Extract the [x, y] coordinate from the center of the cell holding the provided text.  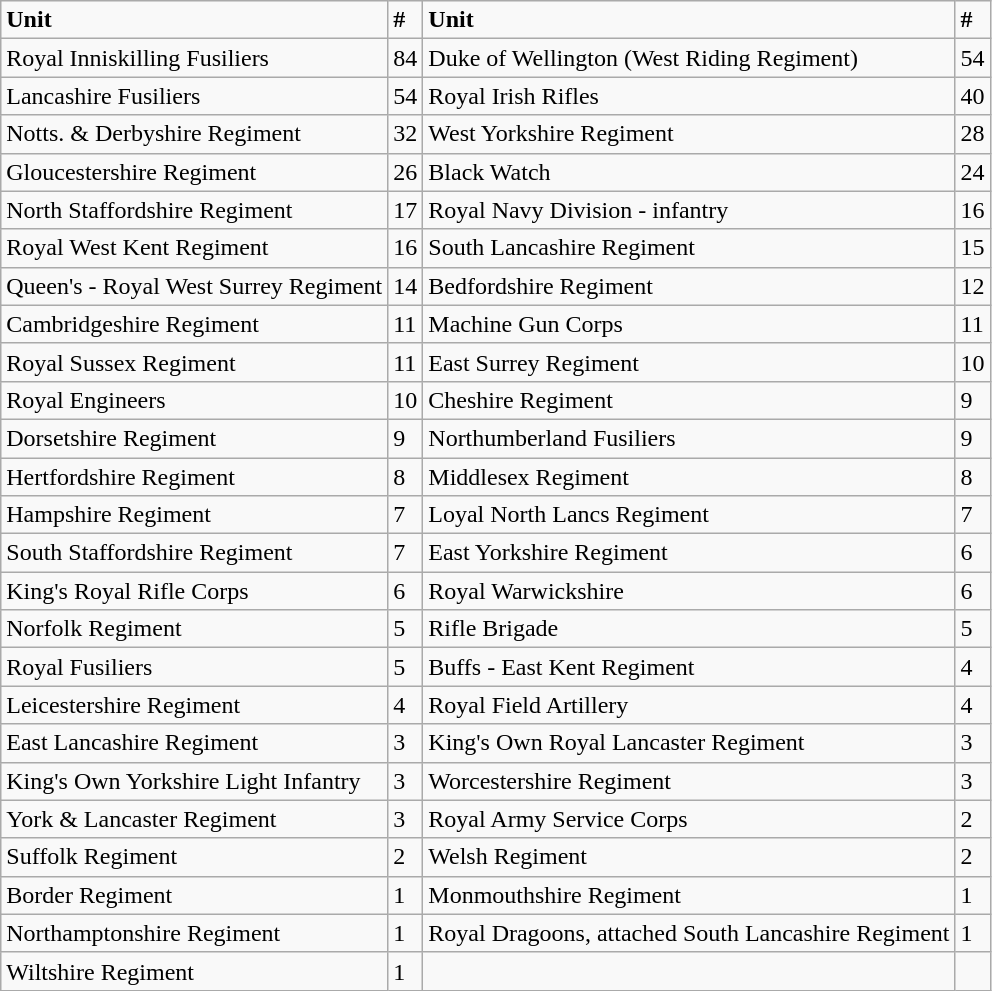
Duke of Wellington (West Riding Regiment) [689, 58]
Cheshire Regiment [689, 400]
East Surrey Regiment [689, 362]
South Lancashire Regiment [689, 248]
32 [406, 134]
12 [972, 286]
Royal Army Service Corps [689, 819]
Royal Engineers [194, 400]
14 [406, 286]
Dorsetshire Regiment [194, 438]
Welsh Regiment [689, 857]
Rifle Brigade [689, 629]
West Yorkshire Regiment [689, 134]
Royal Inniskilling Fusiliers [194, 58]
South Staffordshire Regiment [194, 553]
Queen's - Royal West Surrey Regiment [194, 286]
17 [406, 210]
15 [972, 248]
Loyal North Lancs Regiment [689, 515]
Suffolk Regiment [194, 857]
Notts. & Derbyshire Regiment [194, 134]
Royal West Kent Regiment [194, 248]
Hertfordshire Regiment [194, 477]
Machine Gun Corps [689, 324]
Gloucestershire Regiment [194, 172]
Royal Sussex Regiment [194, 362]
Bedfordshire Regiment [689, 286]
Royal Field Artillery [689, 705]
40 [972, 96]
East Yorkshire Regiment [689, 553]
Wiltshire Regiment [194, 971]
King's Own Yorkshire Light Infantry [194, 781]
York & Lancaster Regiment [194, 819]
King's Royal Rifle Corps [194, 591]
Royal Dragoons, attached South Lancashire Regiment [689, 933]
Lancashire Fusiliers [194, 96]
Black Watch [689, 172]
Northumberland Fusiliers [689, 438]
North Staffordshire Regiment [194, 210]
Buffs - East Kent Regiment [689, 667]
Monmouthshire Regiment [689, 895]
East Lancashire Regiment [194, 743]
Leicestershire Regiment [194, 705]
28 [972, 134]
24 [972, 172]
Cambridgeshire Regiment [194, 324]
Royal Fusiliers [194, 667]
Royal Navy Division - infantry [689, 210]
26 [406, 172]
Middlesex Regiment [689, 477]
84 [406, 58]
Royal Irish Rifles [689, 96]
Northamptonshire Regiment [194, 933]
Hampshire Regiment [194, 515]
Border Regiment [194, 895]
King's Own Royal Lancaster Regiment [689, 743]
Norfolk Regiment [194, 629]
Worcestershire Regiment [689, 781]
Royal Warwickshire [689, 591]
